Find where the given text appears and provide that cell's center as [x, y] coordinate. 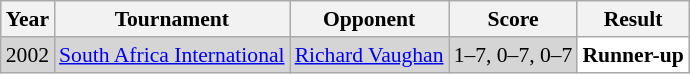
1–7, 0–7, 0–7 [514, 55]
South Africa International [172, 55]
Score [514, 19]
Result [632, 19]
2002 [28, 55]
Opponent [370, 19]
Richard Vaughan [370, 55]
Runner-up [632, 55]
Tournament [172, 19]
Year [28, 19]
